Detect which cell encompasses the target text, then output its [x, y] center coordinate. 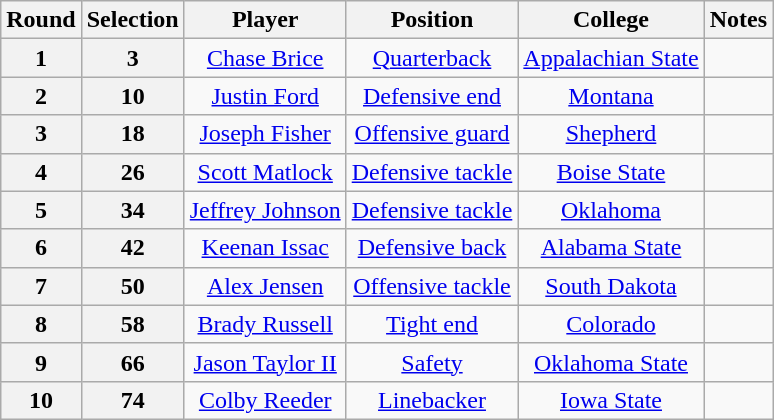
Scott Matlock [265, 172]
Position [432, 20]
Shepherd [611, 134]
Tight end [432, 324]
Appalachian State [611, 58]
74 [132, 400]
Colby Reeder [265, 400]
College [611, 20]
Chase Brice [265, 58]
9 [41, 362]
Iowa State [611, 400]
58 [132, 324]
Notes [738, 20]
Jeffrey Johnson [265, 210]
Player [265, 20]
Brady Russell [265, 324]
Joseph Fisher [265, 134]
Offensive guard [432, 134]
Alex Jensen [265, 286]
Jason Taylor II [265, 362]
Boise State [611, 172]
18 [132, 134]
6 [41, 248]
7 [41, 286]
4 [41, 172]
Offensive tackle [432, 286]
8 [41, 324]
5 [41, 210]
Defensive back [432, 248]
Montana [611, 96]
66 [132, 362]
Safety [432, 362]
Defensive end [432, 96]
Quarterback [432, 58]
Selection [132, 20]
34 [132, 210]
26 [132, 172]
Colorado [611, 324]
Keenan Issac [265, 248]
Alabama State [611, 248]
Round [41, 20]
Oklahoma State [611, 362]
42 [132, 248]
Linebacker [432, 400]
2 [41, 96]
South Dakota [611, 286]
Oklahoma [611, 210]
50 [132, 286]
Justin Ford [265, 96]
1 [41, 58]
